Detect which cell encompasses the target text, then output its (x, y) center coordinate. 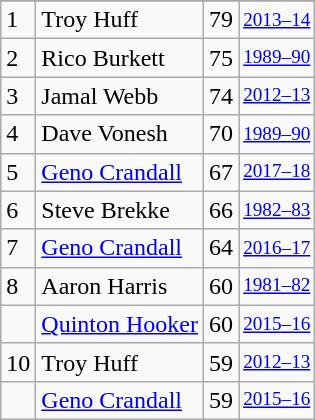
2017–18 (277, 172)
Dave Vonesh (120, 134)
10 (18, 362)
8 (18, 286)
67 (222, 172)
2016–17 (277, 248)
Quinton Hooker (120, 324)
1981–82 (277, 286)
64 (222, 248)
4 (18, 134)
Aaron Harris (120, 286)
Steve Brekke (120, 210)
2 (18, 58)
Rico Burkett (120, 58)
75 (222, 58)
Jamal Webb (120, 96)
66 (222, 210)
1 (18, 20)
79 (222, 20)
3 (18, 96)
74 (222, 96)
7 (18, 248)
6 (18, 210)
2013–14 (277, 20)
1982–83 (277, 210)
5 (18, 172)
70 (222, 134)
